Find where the given text appears and provide that cell's center as [X, Y] coordinate. 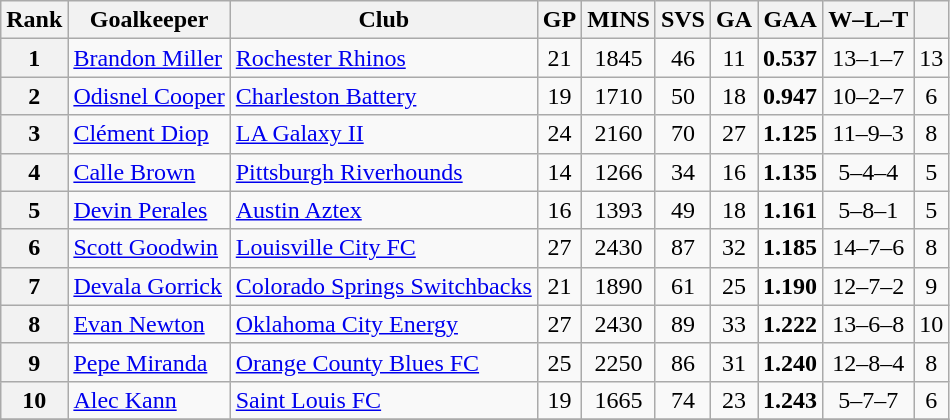
1.190 [790, 286]
GAA [790, 20]
1.125 [790, 134]
7 [34, 286]
1393 [619, 210]
2160 [619, 134]
Brandon Miller [149, 58]
1665 [619, 400]
1.243 [790, 400]
24 [559, 134]
Pittsburgh Riverhounds [384, 172]
34 [682, 172]
32 [734, 248]
0.537 [790, 58]
Orange County Blues FC [384, 362]
Goalkeeper [149, 20]
Rank [34, 20]
1266 [619, 172]
12–8–4 [868, 362]
12–7–2 [868, 286]
14–7–6 [868, 248]
Devin Perales [149, 210]
1.161 [790, 210]
74 [682, 400]
GA [734, 20]
MINS [619, 20]
Rochester Rhinos [384, 58]
W–L–T [868, 20]
13 [932, 58]
Charleston Battery [384, 96]
46 [682, 58]
Alec Kann [149, 400]
50 [682, 96]
33 [734, 324]
Odisnel Cooper [149, 96]
49 [682, 210]
Devala Gorrick [149, 286]
2250 [619, 362]
31 [734, 362]
1890 [619, 286]
Scott Goodwin [149, 248]
11–9–3 [868, 134]
14 [559, 172]
Saint Louis FC [384, 400]
Louisville City FC [384, 248]
5–7–7 [868, 400]
11 [734, 58]
Oklahoma City Energy [384, 324]
Evan Newton [149, 324]
Clément Diop [149, 134]
86 [682, 362]
23 [734, 400]
LA Galaxy II [384, 134]
70 [682, 134]
1.240 [790, 362]
13–1–7 [868, 58]
3 [34, 134]
61 [682, 286]
1 [34, 58]
5–8–1 [868, 210]
1.222 [790, 324]
SVS [682, 20]
10–2–7 [868, 96]
5–4–4 [868, 172]
Pepe Miranda [149, 362]
GP [559, 20]
0.947 [790, 96]
Colorado Springs Switchbacks [384, 286]
Austin Aztex [384, 210]
13–6–8 [868, 324]
2 [34, 96]
1845 [619, 58]
1710 [619, 96]
89 [682, 324]
87 [682, 248]
Club [384, 20]
1.135 [790, 172]
Calle Brown [149, 172]
1.185 [790, 248]
4 [34, 172]
